Capture the cell that displays the provided text and extract its (X, Y) central coordinate. 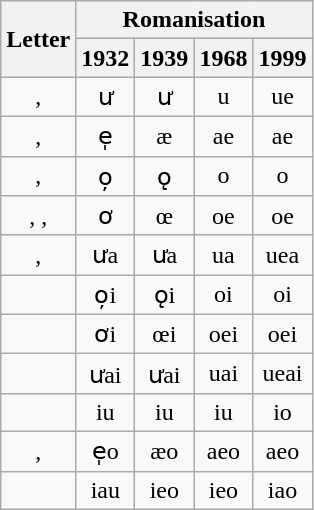
Letter (38, 39)
, , (38, 216)
io (282, 412)
uai (224, 374)
iau (106, 490)
ueai (282, 374)
æ (164, 136)
Romanisation (194, 20)
œ (164, 216)
1999 (282, 58)
o̦i (106, 295)
ơi (106, 334)
ue (282, 97)
æo (164, 451)
1968 (224, 58)
ơ (106, 216)
ǫ (164, 176)
iao (282, 490)
o̦ (106, 176)
1932 (106, 58)
e̩ (106, 136)
1939 (164, 58)
ǫi (164, 295)
ua (224, 255)
e̩o (106, 451)
œi (164, 334)
uea (282, 255)
u (224, 97)
